Identify which cell holds the provided text, then report its [X, Y] central coordinate. 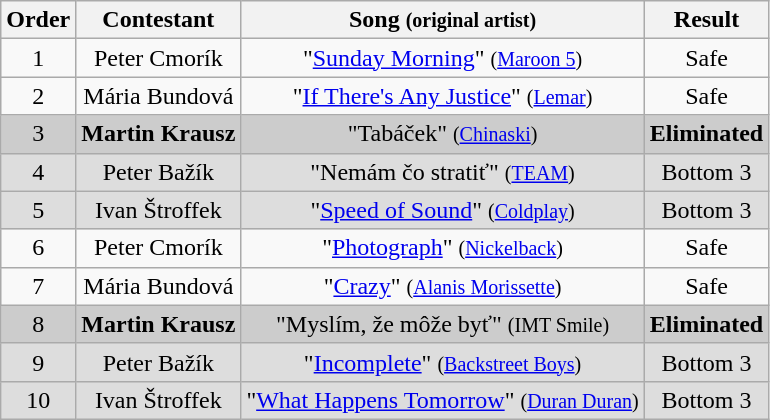
3 [38, 134]
"What Happens Tomorrow" (Duran Duran) [442, 400]
"Crazy" (Alanis Morissette) [442, 286]
10 [38, 400]
"Sunday Morning" (Maroon 5) [442, 58]
"Incomplete" (Backstreet Boys) [442, 362]
Order [38, 20]
5 [38, 210]
8 [38, 324]
"Speed of Sound" (Coldplay) [442, 210]
"Photograph" (Nickelback) [442, 248]
4 [38, 172]
2 [38, 96]
Result [706, 20]
Contestant [158, 20]
"If There's Any Justice" (Lemar) [442, 96]
9 [38, 362]
"Myslím, že môže byť" (IMT Smile) [442, 324]
"Tabáček" (Chinaski) [442, 134]
"Nemám čo stratiť" (TEAM) [442, 172]
6 [38, 248]
7 [38, 286]
1 [38, 58]
Song (original artist) [442, 20]
